For the text-containing cell, return its midpoint in [X, Y] coordinate format. 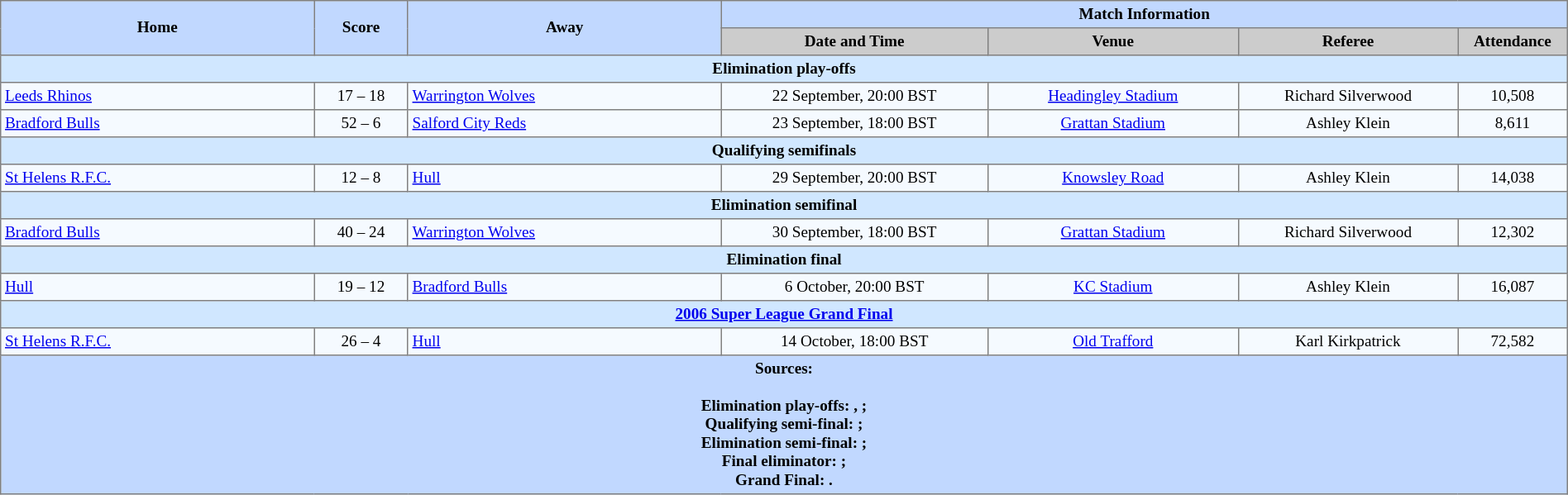
72,582 [1513, 342]
22 September, 20:00 BST [854, 96]
Elimination final [784, 259]
6 October, 20:00 BST [854, 288]
23 September, 18:00 BST [854, 124]
Karl Kirkpatrick [1348, 342]
Old Trafford [1113, 342]
Qualifying semifinals [784, 150]
12,302 [1513, 233]
Away [564, 28]
26 – 4 [361, 342]
14 October, 18:00 BST [854, 342]
Referee [1348, 41]
17 – 18 [361, 96]
Date and Time [854, 41]
14,038 [1513, 178]
30 September, 18:00 BST [854, 233]
52 – 6 [361, 124]
Sources:Elimination play-offs: , ; Qualifying semi-final: ; Elimination semi-final: ; Final eliminator: ; Grand Final: . [784, 425]
Salford City Reds [564, 124]
16,087 [1513, 288]
Leeds Rhinos [157, 96]
29 September, 20:00 BST [854, 178]
Venue [1113, 41]
Headingley Stadium [1113, 96]
Elimination play-offs [784, 69]
Attendance [1513, 41]
Elimination semifinal [784, 205]
10,508 [1513, 96]
KC Stadium [1113, 288]
2006 Super League Grand Final [784, 314]
19 – 12 [361, 288]
Home [157, 28]
12 – 8 [361, 178]
Knowsley Road [1113, 178]
40 – 24 [361, 233]
Score [361, 28]
8,611 [1513, 124]
Match Information [1145, 15]
